Search for the cell housing the specified text and yield its (x, y) center coordinate. 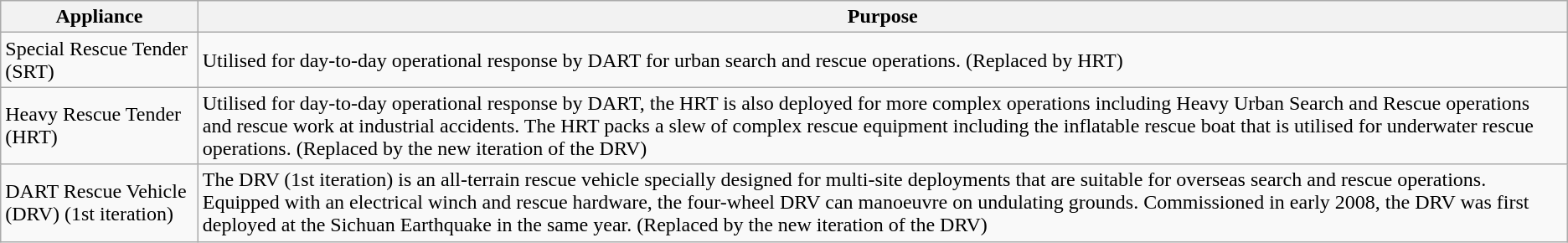
Heavy Rescue Tender (HRT) (99, 126)
Appliance (99, 17)
Special Rescue Tender (SRT) (99, 60)
DART Rescue Vehicle (DRV) (1st iteration) (99, 203)
Utilised for day-to-day operational response by DART for urban search and rescue operations. (Replaced by HRT) (883, 60)
Purpose (883, 17)
